Find where the given text appears and provide that cell's center as (X, Y) coordinate. 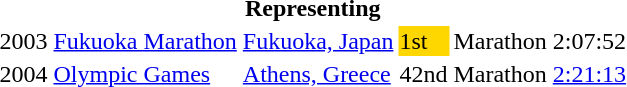
Marathon (500, 41)
1st (424, 41)
2:07:52 (589, 41)
Fukuoka Marathon (145, 41)
Fukuoka, Japan (318, 41)
